Pinpoint the cell where the given text exists, returning its (x, y) midpoint coordinate. 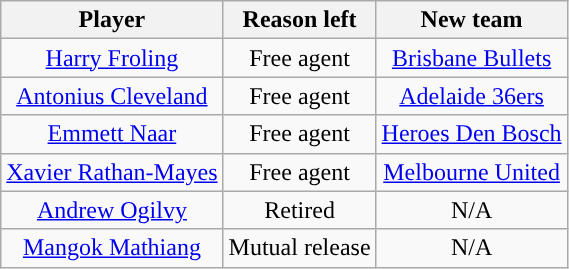
Reason left (300, 20)
Xavier Rathan-Mayes (112, 172)
New team (472, 20)
Brisbane Bullets (472, 58)
Andrew Ogilvy (112, 210)
Player (112, 20)
Heroes Den Bosch (472, 134)
Harry Froling (112, 58)
Melbourne United (472, 172)
Retired (300, 210)
Mutual release (300, 248)
Mangok Mathiang (112, 248)
Emmett Naar (112, 134)
Antonius Cleveland (112, 96)
Adelaide 36ers (472, 96)
